Detect which cell encompasses the target text, then output its (x, y) center coordinate. 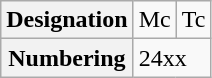
Designation (67, 20)
Mc (154, 20)
Tc (194, 20)
Numbering (67, 58)
24xx (172, 58)
